Extract the (X, Y) coordinate from the center of the cell holding the provided text.  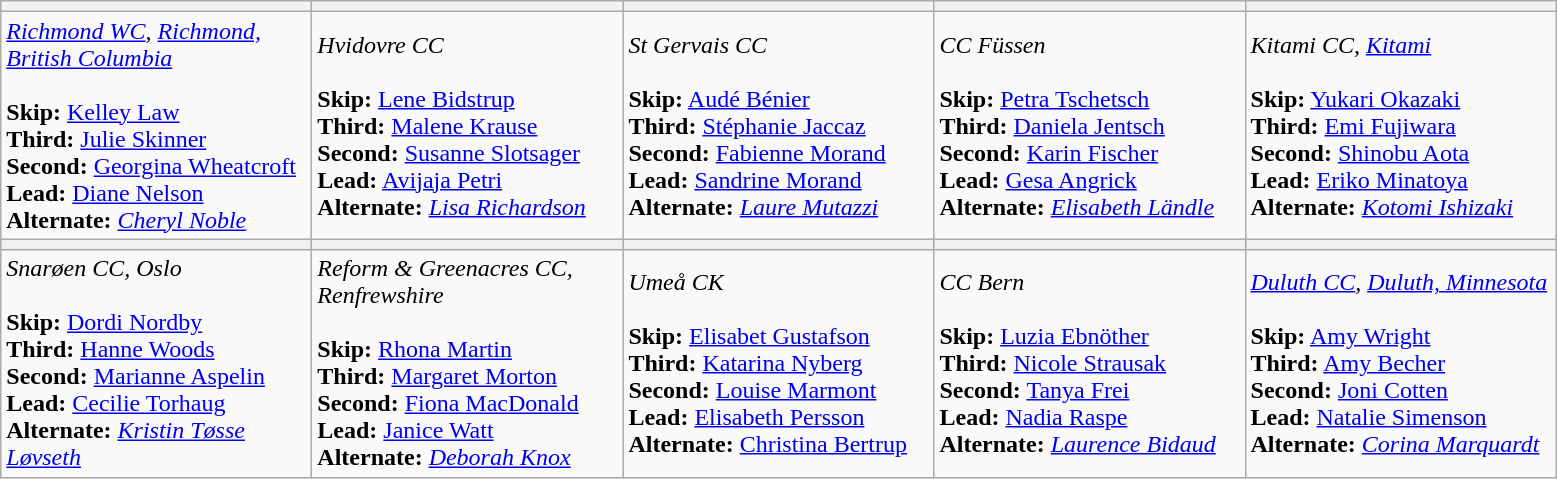
Hvidovre CC Skip: Lene Bidstrup Third: Malene Krause Second: Susanne Slotsager Lead: Avijaja Petri Alternate: Lisa Richardson (468, 126)
CC Bern Skip: Luzia Ebnöther Third: Nicole Strausak Second: Tanya Frei Lead: Nadia Raspe Alternate: Laurence Bidaud (1090, 364)
Umeå CK Skip: Elisabet Gustafson Third: Katarina Nyberg Second: Louise Marmont Lead: Elisabeth Persson Alternate: Christina Bertrup (778, 364)
Snarøen CC, Oslo Skip: Dordi Nordby Third: Hanne Woods Second: Marianne Aspelin Lead: Cecilie Torhaug Alternate: Kristin Tøsse Løvseth (156, 364)
Kitami CC, Kitami Skip: Yukari Okazaki Third: Emi Fujiwara Second: Shinobu Aota Lead: Eriko Minatoya Alternate: Kotomi Ishizaki (1400, 126)
Richmond WC, Richmond, British Columbia Skip: Kelley Law Third: Julie Skinner Second: Georgina Wheatcroft Lead: Diane Nelson Alternate: Cheryl Noble (156, 126)
CC Füssen Skip: Petra Tschetsch Third: Daniela Jentsch Second: Karin Fischer Lead: Gesa Angrick Alternate: Elisabeth Ländle (1090, 126)
St Gervais CC Skip: Audé Bénier Third: Stéphanie Jaccaz Second: Fabienne Morand Lead: Sandrine Morand Alternate: Laure Mutazzi (778, 126)
Reform & Greenacres CC, Renfrewshire Skip: Rhona Martin Third: Margaret Morton Second: Fiona MacDonald Lead: Janice Watt Alternate: Deborah Knox (468, 364)
Duluth CC, Duluth, Minnesota Skip: Amy Wright Third: Amy Becher Second: Joni Cotten Lead: Natalie Simenson Alternate: Corina Marquardt (1400, 364)
